Extract the [x, y] coordinate from the center of the cell holding the provided text.  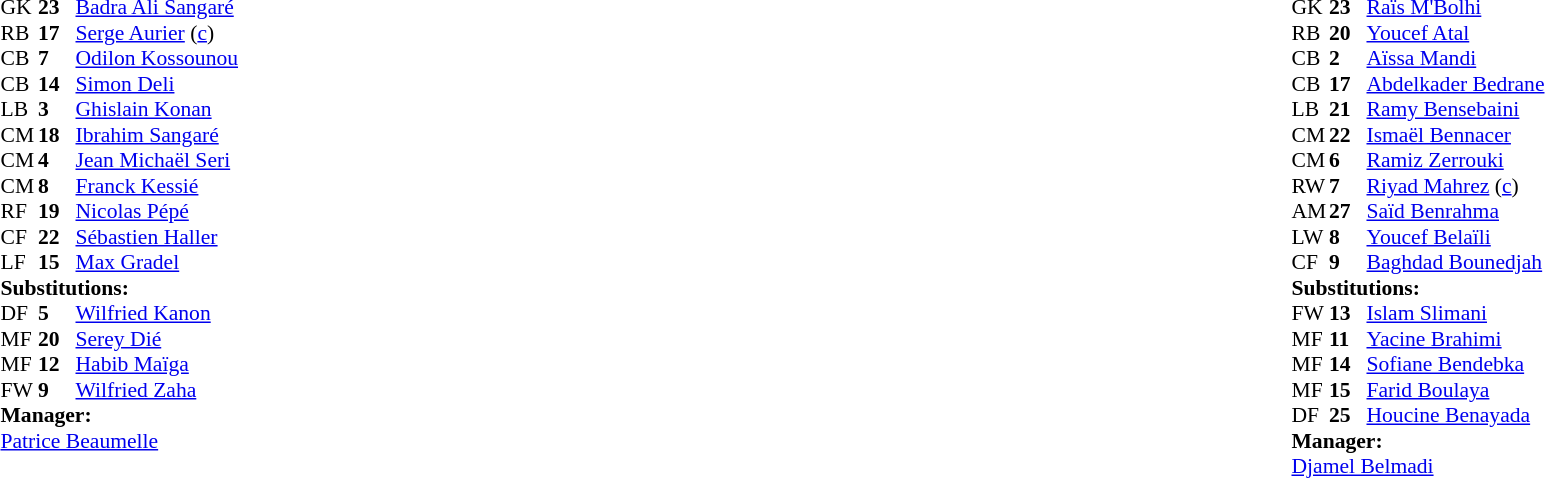
Odilon Kossounou [158, 59]
27 [1348, 211]
Ramiz Zerrouki [1455, 161]
Jean Michaël Seri [158, 161]
RW [1310, 186]
Farid Boulaya [1455, 390]
Ramy Bensebaini [1455, 109]
Ghislain Konan [158, 109]
Habib Maïga [158, 365]
Riyad Mahrez (c) [1455, 186]
AM [1310, 211]
Baghdad Bounedjah [1455, 263]
Simon Deli [158, 84]
25 [1348, 415]
LW [1310, 237]
21 [1348, 109]
Nicolas Pépé [158, 211]
Abdelkader Bedrane [1455, 84]
LF [19, 263]
Wilfried Kanon [158, 313]
Islam Slimani [1455, 313]
Houcine Benayada [1455, 415]
Serge Aurier (c) [158, 33]
5 [57, 313]
2 [1348, 59]
18 [57, 135]
4 [57, 161]
Ismaël Bennacer [1455, 135]
Sofiane Bendebka [1455, 365]
Saïd Benrahma [1455, 211]
Youcef Atal [1455, 33]
11 [1348, 339]
Ibrahim Sangaré [158, 135]
Aïssa Mandi [1455, 59]
Wilfried Zaha [158, 390]
Franck Kessié [158, 186]
19 [57, 211]
13 [1348, 313]
Max Gradel [158, 263]
3 [57, 109]
6 [1348, 161]
Patrice Beaumelle [119, 441]
Sébastien Haller [158, 237]
Youcef Belaïli [1455, 237]
RF [19, 211]
Yacine Brahimi [1455, 339]
Serey Dié [158, 339]
12 [57, 365]
